Locate the cell with the specified text and output its (X, Y) center coordinate. 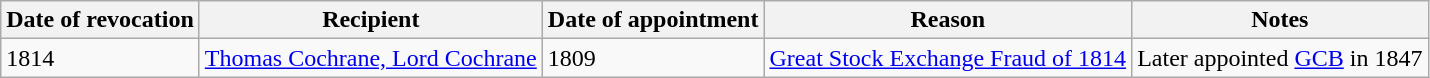
Recipient (370, 20)
Reason (948, 20)
1814 (100, 58)
Date of appointment (653, 20)
1809 (653, 58)
Thomas Cochrane, Lord Cochrane (370, 58)
Notes (1280, 20)
Great Stock Exchange Fraud of 1814 (948, 58)
Date of revocation (100, 20)
Later appointed GCB in 1847 (1280, 58)
